Search for the cell housing the specified text and yield its (x, y) center coordinate. 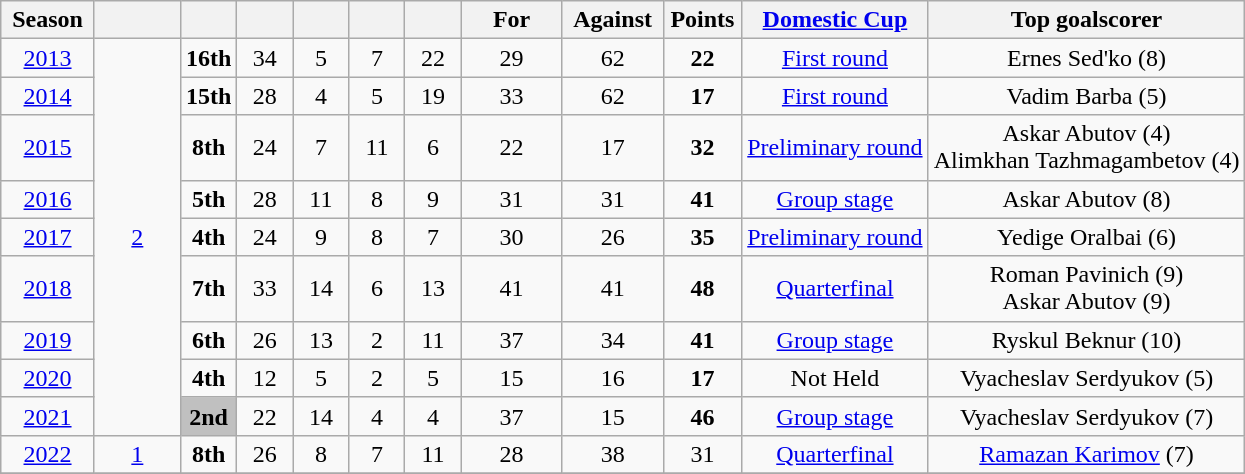
Ryskul Beknur (10) (1086, 340)
19 (433, 96)
Askar Abutov (4) Alimkhan Tazhmagambetov (4) (1086, 148)
16th (208, 58)
30 (512, 237)
2015 (48, 148)
32 (702, 148)
Against (612, 20)
2019 (48, 340)
2018 (48, 288)
Ramazan Karimov (7) (1086, 454)
2016 (48, 199)
Vyacheslav Serdyukov (5) (1086, 378)
1 (137, 454)
7th (208, 288)
Domestic Cup (835, 20)
For (512, 20)
16 (612, 378)
Top goalscorer (1086, 20)
48 (702, 288)
2020 (48, 378)
12 (265, 378)
Season (48, 20)
29 (512, 58)
2021 (48, 416)
Roman Pavinich (9) Askar Abutov (9) (1086, 288)
2014 (48, 96)
2013 (48, 58)
Vadim Barba (5) (1086, 96)
46 (702, 416)
2017 (48, 237)
5th (208, 199)
Askar Abutov (8) (1086, 199)
Not Held (835, 378)
35 (702, 237)
15th (208, 96)
Ernes Sed'ko (8) (1086, 58)
6th (208, 340)
2nd (208, 416)
2022 (48, 454)
Yedige Oralbai (6) (1086, 237)
Vyacheslav Serdyukov (7) (1086, 416)
Points (702, 20)
38 (612, 454)
